Scan for the cell matching the given text and deliver its (X, Y) coordinate at center. 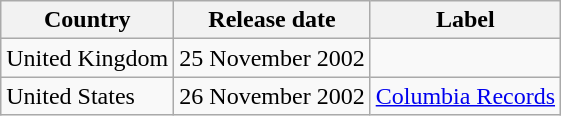
Label (465, 20)
United Kingdom (88, 58)
United States (88, 96)
25 November 2002 (272, 58)
Release date (272, 20)
26 November 2002 (272, 96)
Country (88, 20)
Columbia Records (465, 96)
